Detect which cell encompasses the target text, then output its (X, Y) center coordinate. 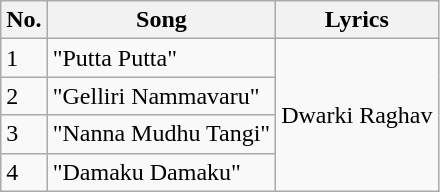
Dwarki Raghav (357, 115)
2 (24, 96)
"Gelliri Nammavaru" (162, 96)
1 (24, 58)
"Damaku Damaku" (162, 172)
Song (162, 20)
"Nanna Mudhu Tangi" (162, 134)
3 (24, 134)
Lyrics (357, 20)
4 (24, 172)
No. (24, 20)
"Putta Putta" (162, 58)
